Locate the cell with the specified text and output its (x, y) center coordinate. 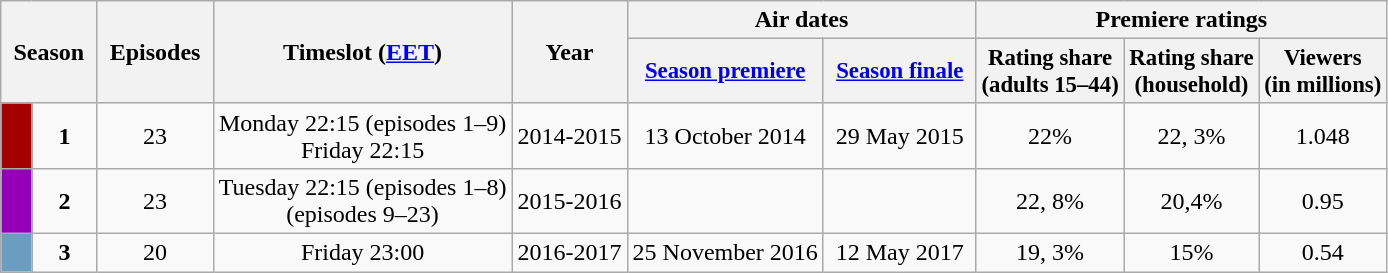
Rating share(adults 15–44) (1050, 72)
0.54 (1323, 253)
Friday 23:00 (362, 253)
1.048 (1323, 136)
Viewers(in millions) (1323, 72)
1 (64, 136)
Year (570, 52)
2016-2017 (570, 253)
22, 8% (1050, 200)
Season (49, 52)
22, 3% (1192, 136)
12 May 2017 (900, 253)
Air dates (802, 20)
15% (1192, 253)
Timeslot (EET) (362, 52)
2 (64, 200)
22% (1050, 136)
Season premiere (725, 72)
2014-2015 (570, 136)
Tuesday 22:15 (episodes 1–8) (episodes 9–23) (362, 200)
Season finale (900, 72)
3 (64, 253)
Episodes (155, 52)
Monday 22:15 (episodes 1–9)Friday 22:15 (362, 136)
29 May 2015 (900, 136)
13 October 2014 (725, 136)
2015-2016 (570, 200)
0.95 (1323, 200)
20,4% (1192, 200)
Premiere ratings (1181, 20)
20 (155, 253)
19, 3% (1050, 253)
Rating share(household) (1192, 72)
25 November 2016 (725, 253)
